Pinpoint the cell where the given text exists, returning its (x, y) midpoint coordinate. 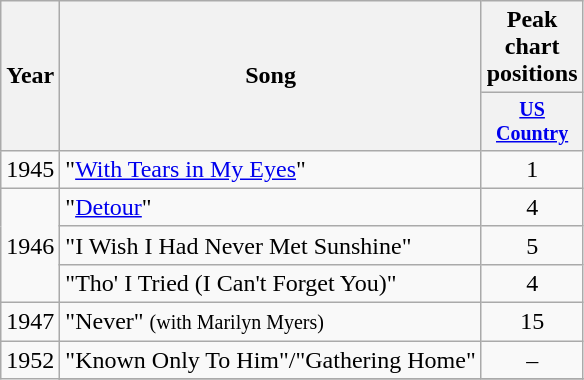
"With Tears in My Eyes" (270, 169)
– (532, 360)
5 (532, 245)
1952 (30, 360)
1946 (30, 245)
US Country (532, 122)
1 (532, 169)
"Tho' I Tried (I Can't Forget You)" (270, 283)
"Known Only To Him"/"Gathering Home" (270, 360)
"I Wish I Had Never Met Sunshine" (270, 245)
1947 (30, 322)
1945 (30, 169)
"Detour" (270, 207)
"Never" (with Marilyn Myers) (270, 322)
Year (30, 76)
Peak chart positions (532, 47)
Song (270, 76)
15 (532, 322)
